Provide the [x, y] coordinate of the cell's center where the given text is located.  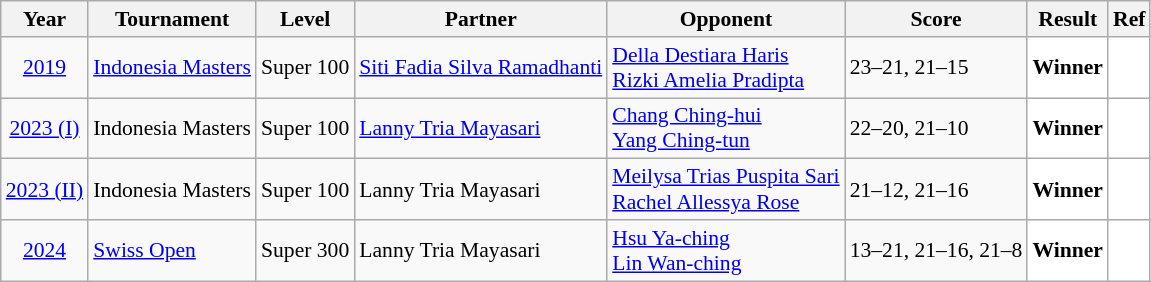
Meilysa Trias Puspita Sari Rachel Allessya Rose [726, 190]
Result [1068, 19]
Opponent [726, 19]
Siti Fadia Silva Ramadhanti [480, 68]
2019 [44, 68]
21–12, 21–16 [936, 190]
2024 [44, 250]
Della Destiara Haris Rizki Amelia Pradipta [726, 68]
Tournament [172, 19]
23–21, 21–15 [936, 68]
2023 (I) [44, 128]
Hsu Ya-ching Lin Wan-ching [726, 250]
Swiss Open [172, 250]
Partner [480, 19]
Score [936, 19]
13–21, 21–16, 21–8 [936, 250]
Super 300 [305, 250]
Year [44, 19]
22–20, 21–10 [936, 128]
Chang Ching-hui Yang Ching-tun [726, 128]
Level [305, 19]
2023 (II) [44, 190]
Ref [1129, 19]
